Provide the (x, y) coordinate of the cell's center where the given text is located.  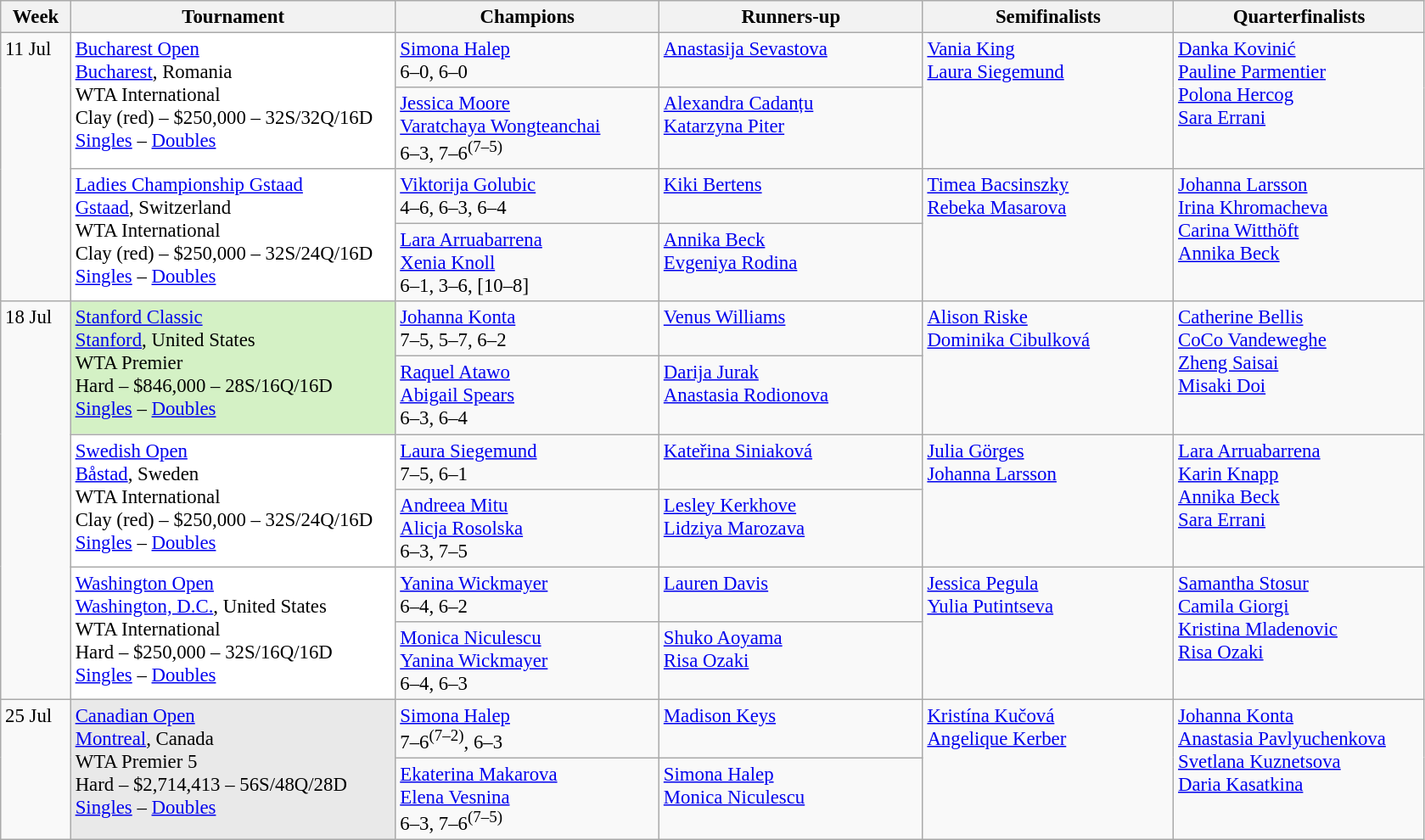
Swedish Open Båstad, SwedenWTA InternationalClay (red) – $250,000 – 32S/24Q/16DSingles – Doubles (233, 501)
Semifinalists (1048, 17)
Champions (528, 17)
Catherine Bellis CoCo Vandeweghe Zheng Saisai Misaki Doi (1299, 368)
Washington Open Washington, D.C., United StatesWTA InternationalHard – $250,000 – 32S/16Q/16DSingles – Doubles (233, 633)
Madison Keys (791, 728)
Ekaterina Makarova Elena Vesnina 6–3, 7–6(7–5) (528, 798)
Alison Riske Dominika Cibulková (1048, 368)
Monica Niculescu Yanina Wickmayer 6–4, 6–3 (528, 660)
25 Jul (36, 769)
Viktorija Golubic 4–6, 6–3, 6–4 (528, 197)
Kateřina Siniaková (791, 462)
Annika Beck Evgeniya Rodina (791, 263)
Vania King Laura Siegemund (1048, 102)
18 Jul (36, 501)
Alexandra Cadanțu Katarzyna Piter (791, 128)
Lauren Davis (791, 594)
Andreea Mitu Alicja Rosolska 6–3, 7–5 (528, 528)
Venus Williams (791, 329)
Stanford Classic Stanford, United StatesWTA PremierHard – $846,000 – 28S/16Q/16DSingles – Doubles (233, 368)
Lara Arruabarrena Xenia Knoll 6–1, 3–6, [10–8] (528, 263)
Simona Halep7–6(7–2), 6–3 (528, 728)
Samantha Stosur Camila Giorgi Kristina Mladenovic Risa Ozaki (1299, 633)
Timea Bacsinszky Rebeka Masarova (1048, 235)
Canadian Open Montreal, CanadaWTA Premier 5Hard – $2,714,413 – 56S/48Q/28DSingles – Doubles (233, 769)
Runners-up (791, 17)
Lara Arruabarrena Karin Knapp Annika Beck Sara Errani (1299, 501)
Quarterfinalists (1299, 17)
Yanina Wickmayer6–4, 6–2 (528, 594)
Ladies Championship Gstaad Gstaad, SwitzerlandWTA InternationalClay (red) – $250,000 – 32S/24Q/16DSingles – Doubles (233, 235)
Bucharest Open Bucharest, RomaniaWTA InternationalClay (red) – $250,000 – 32S/32Q/16DSingles – Doubles (233, 102)
Anastasija Sevastova (791, 61)
Shuko Aoyama Risa Ozaki (791, 660)
Kiki Bertens (791, 197)
Simona Halep Monica Niculescu (791, 798)
Week (36, 17)
Johanna Konta 7–5, 5–7, 6–2 (528, 329)
Danka Kovinić Pauline Parmentier Polona Hercog Sara Errani (1299, 102)
11 Jul (36, 168)
Kristína Kučová Angelique Kerber (1048, 769)
Jessica Pegula Yulia Putintseva (1048, 633)
Tournament (233, 17)
Simona Halep 6–0, 6–0 (528, 61)
Julia Görges Johanna Larsson (1048, 501)
Darija Jurak Anastasia Rodionova (791, 395)
Laura Siegemund7–5, 6–1 (528, 462)
Lesley Kerkhove Lidziya Marozava (791, 528)
Johanna Larsson Irina Khromacheva Carina Witthöft Annika Beck (1299, 235)
Johanna Konta Anastasia Pavlyuchenkova Svetlana Kuznetsova Daria Kasatkina (1299, 769)
Jessica Moore Varatchaya Wongteanchai 6–3, 7–6(7–5) (528, 128)
Raquel Atawo Abigail Spears 6–3, 6–4 (528, 395)
